Identify which cell holds the provided text, then report its (X, Y) central coordinate. 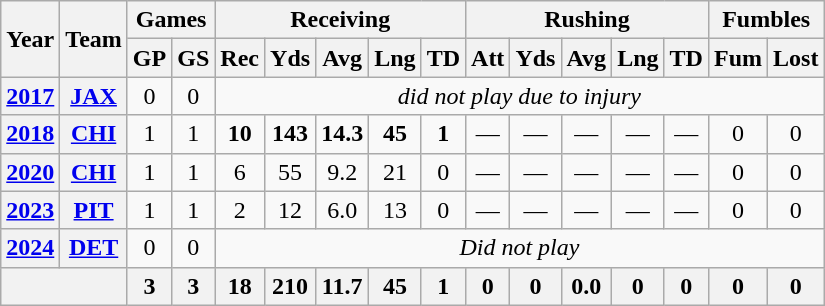
Rec (240, 58)
GS (194, 58)
Games (170, 20)
9.2 (342, 172)
210 (290, 286)
2018 (30, 134)
2 (240, 210)
Year (30, 39)
14.3 (342, 134)
2020 (30, 172)
55 (290, 172)
DET (94, 248)
Lost (796, 58)
0.0 (586, 286)
2023 (30, 210)
PIT (94, 210)
Fumbles (766, 20)
12 (290, 210)
21 (395, 172)
Att (488, 58)
Fum (738, 58)
2024 (30, 248)
18 (240, 286)
JAX (94, 96)
6.0 (342, 210)
Did not play (520, 248)
Team (94, 39)
11.7 (342, 286)
2017 (30, 96)
did not play due to injury (520, 96)
Rushing (588, 20)
143 (290, 134)
13 (395, 210)
GP (149, 58)
6 (240, 172)
Receiving (340, 20)
10 (240, 134)
